Return (x, y) of the center of cell containing provided text 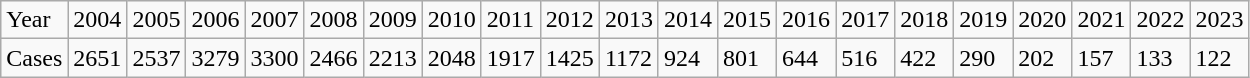
2017 (866, 20)
516 (866, 58)
2014 (688, 20)
Cases (34, 58)
Year (34, 20)
2018 (924, 20)
644 (806, 58)
2007 (274, 20)
2010 (452, 20)
1172 (628, 58)
2019 (984, 20)
2011 (510, 20)
2022 (1160, 20)
2016 (806, 20)
2012 (570, 20)
2651 (98, 58)
2013 (628, 20)
1425 (570, 58)
924 (688, 58)
133 (1160, 58)
2009 (392, 20)
801 (746, 58)
3279 (216, 58)
2004 (98, 20)
2213 (392, 58)
2023 (1220, 20)
202 (1042, 58)
2006 (216, 20)
2015 (746, 20)
290 (984, 58)
2048 (452, 58)
3300 (274, 58)
157 (1102, 58)
1917 (510, 58)
2005 (156, 20)
2020 (1042, 20)
122 (1220, 58)
422 (924, 58)
2466 (334, 58)
2021 (1102, 20)
2537 (156, 58)
2008 (334, 20)
